Return (X, Y) of the center of cell containing provided text 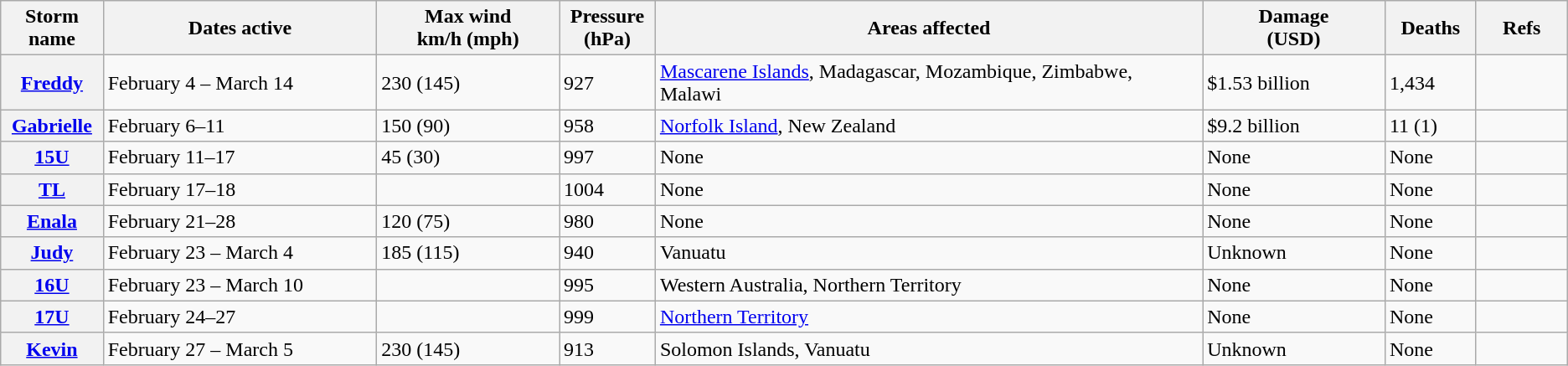
$9.2 billion (1294, 126)
15U (52, 157)
995 (608, 285)
February 11–17 (240, 157)
TL (52, 189)
1,434 (1431, 82)
Norfolk Island, New Zealand (928, 126)
927 (608, 82)
February 27 – March 5 (240, 348)
17U (52, 317)
Kevin (52, 348)
Refs (1521, 28)
980 (608, 221)
1004 (608, 189)
Mascarene Islands, Madagascar, Mozambique, Zimbabwe, Malawi (928, 82)
Areas affected (928, 28)
11 (1) (1431, 126)
February 17–18 (240, 189)
Storm name (52, 28)
February 23 – March 4 (240, 253)
Max windkm/h (mph) (468, 28)
Western Australia, Northern Territory (928, 285)
913 (608, 348)
February 24–27 (240, 317)
$1.53 billion (1294, 82)
Solomon Islands, Vanuatu (928, 348)
16U (52, 285)
Vanuatu (928, 253)
120 (75) (468, 221)
Northern Territory (928, 317)
997 (608, 157)
February 21–28 (240, 221)
Pressure(hPa) (608, 28)
Gabrielle (52, 126)
Judy (52, 253)
999 (608, 317)
940 (608, 253)
45 (30) (468, 157)
Damage(USD) (1294, 28)
958 (608, 126)
185 (115) (468, 253)
Dates active (240, 28)
150 (90) (468, 126)
Enala (52, 221)
February 6–11 (240, 126)
Deaths (1431, 28)
February 4 – March 14 (240, 82)
February 23 – March 10 (240, 285)
Freddy (52, 82)
